Find where the given text appears and provide that cell's center as (X, Y) coordinate. 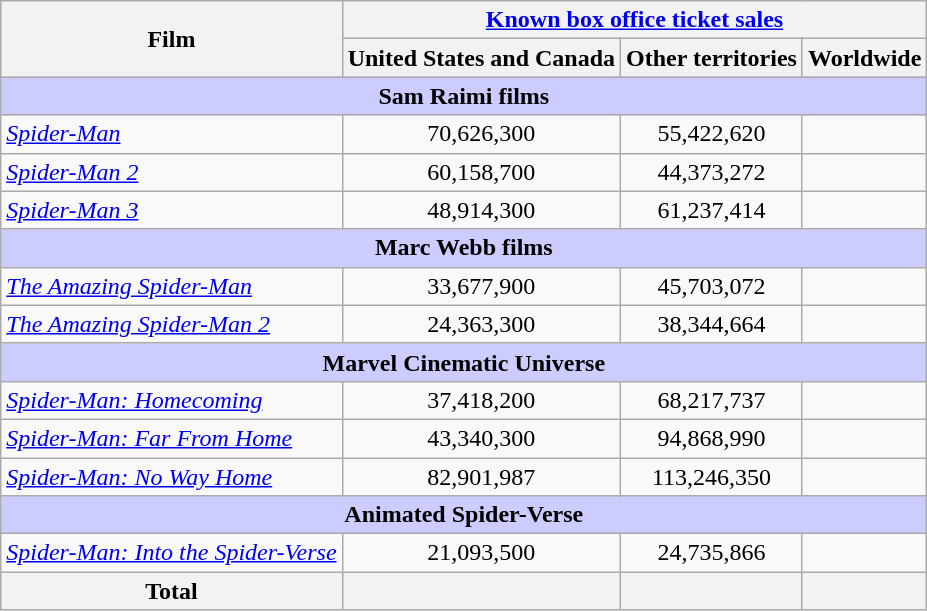
82,901,987 (481, 477)
48,914,300 (481, 210)
37,418,200 (481, 400)
33,677,900 (481, 286)
Spider-Man: No Way Home (172, 477)
Marvel Cinematic Universe (464, 362)
Total (172, 591)
The Amazing Spider-Man (172, 286)
55,422,620 (712, 134)
43,340,300 (481, 438)
113,246,350 (712, 477)
The Amazing Spider-Man 2 (172, 324)
Spider-Man: Homecoming (172, 400)
44,373,272 (712, 172)
94,868,990 (712, 438)
60,158,700 (481, 172)
Other territories (712, 58)
Sam Raimi films (464, 96)
38,344,664 (712, 324)
24,735,866 (712, 553)
24,363,300 (481, 324)
Spider-Man: Far From Home (172, 438)
Spider-Man (172, 134)
Spider-Man 2 (172, 172)
Animated Spider-Verse (464, 515)
Marc Webb films (464, 248)
Film (172, 39)
Known box office ticket sales (634, 20)
Spider-Man: Into the Spider-Verse (172, 553)
61,237,414 (712, 210)
21,093,500 (481, 553)
United States and Canada (481, 58)
Spider-Man 3 (172, 210)
70,626,300 (481, 134)
45,703,072 (712, 286)
Worldwide (864, 58)
68,217,737 (712, 400)
